Detect which cell encompasses the target text, then output its [x, y] center coordinate. 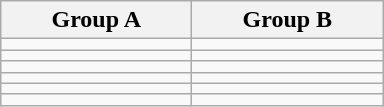
Group A [96, 20]
Group B [288, 20]
